Search for the cell housing the specified text and yield its [x, y] center coordinate. 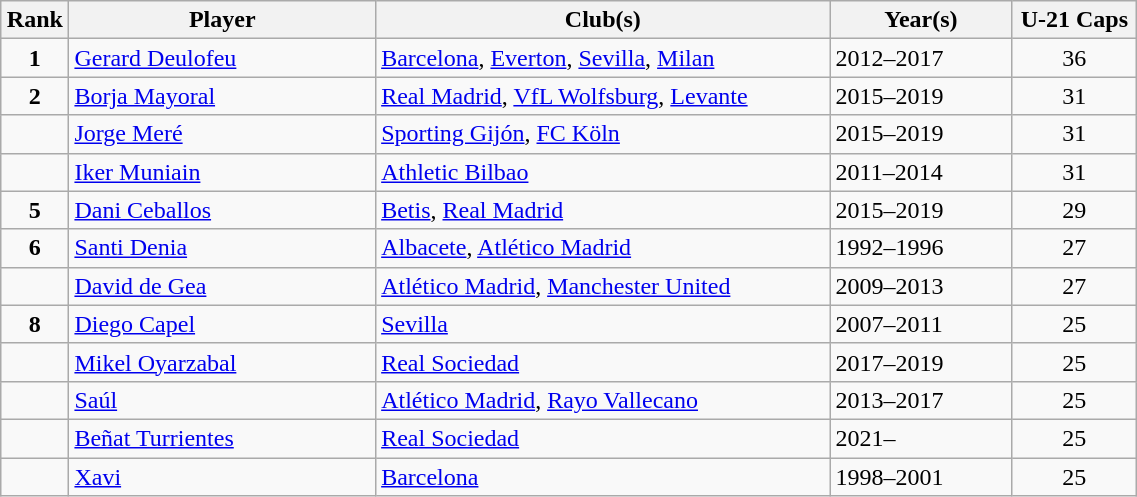
8 [35, 324]
Player [222, 20]
Iker Muniain [222, 172]
Betis, Real Madrid [603, 210]
2013–2017 [921, 400]
2 [35, 96]
Jorge Meré [222, 134]
2017–2019 [921, 362]
Gerard Deulofeu [222, 58]
2007–2011 [921, 324]
2009–2013 [921, 286]
Santi Denia [222, 248]
Saúl [222, 400]
Sporting Gijón, FC Köln [603, 134]
David de Gea [222, 286]
Year(s) [921, 20]
Beñat Turrientes [222, 438]
Dani Ceballos [222, 210]
29 [1074, 210]
6 [35, 248]
Athletic Bilbao [603, 172]
5 [35, 210]
36 [1074, 58]
Atlético Madrid, Manchester United [603, 286]
Club(s) [603, 20]
1992–1996 [921, 248]
Diego Capel [222, 324]
Albacete, Atlético Madrid [603, 248]
Xavi [222, 477]
Barcelona, Everton, Sevilla, Milan [603, 58]
Atlético Madrid, Rayo Vallecano [603, 400]
2011–2014 [921, 172]
U-21 Caps [1074, 20]
Borja Mayoral [222, 96]
2012–2017 [921, 58]
1 [35, 58]
Mikel Oyarzabal [222, 362]
Barcelona [603, 477]
1998–2001 [921, 477]
2021– [921, 438]
Real Madrid, VfL Wolfsburg, Levante [603, 96]
Rank [35, 20]
Sevilla [603, 324]
